For the text-containing cell, return its midpoint in (x, y) coordinate format. 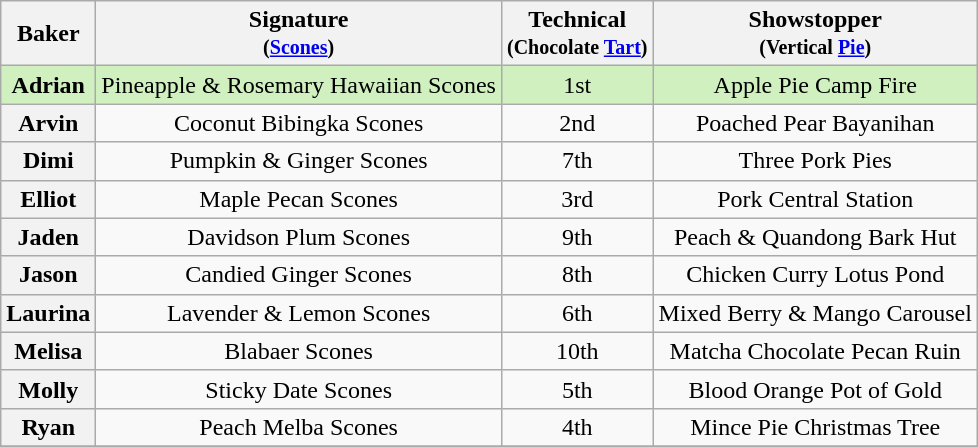
8th (577, 275)
Pork Central Station (815, 199)
Baker (48, 34)
Pumpkin & Ginger Scones (299, 161)
Mixed Berry & Mango Carousel (815, 313)
Pineapple & Rosemary Hawaiian Scones (299, 85)
Blood Orange Pot of Gold (815, 389)
Molly (48, 389)
5th (577, 389)
Apple Pie Camp Fire (815, 85)
Coconut Bibingka Scones (299, 123)
Jaden (48, 237)
Peach Melba Scones (299, 427)
Dimi (48, 161)
6th (577, 313)
Matcha Chocolate Pecan Ruin (815, 351)
Peach & Quandong Bark Hut (815, 237)
Signature(Scones) (299, 34)
Sticky Date Scones (299, 389)
9th (577, 237)
7th (577, 161)
Adrian (48, 85)
Chicken Curry Lotus Pond (815, 275)
Technical(Chocolate Tart) (577, 34)
2nd (577, 123)
Maple Pecan Scones (299, 199)
Arvin (48, 123)
Davidson Plum Scones (299, 237)
Candied Ginger Scones (299, 275)
Laurina (48, 313)
Blabaer Scones (299, 351)
Showstopper(Vertical Pie) (815, 34)
Mince Pie Christmas Tree (815, 427)
Elliot (48, 199)
1st (577, 85)
Three Pork Pies (815, 161)
Ryan (48, 427)
Lavender & Lemon Scones (299, 313)
10th (577, 351)
Jason (48, 275)
4th (577, 427)
Poached Pear Bayanihan (815, 123)
Melisa (48, 351)
3rd (577, 199)
